Extract the (X, Y) coordinate from the center of the cell holding the provided text.  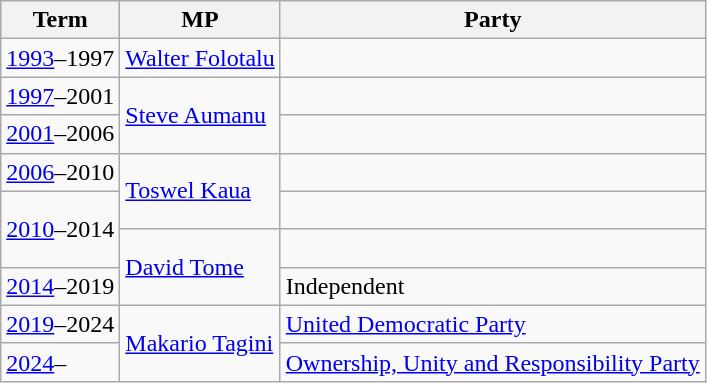
Party (492, 20)
1993–1997 (60, 58)
MP (200, 20)
1997–2001 (60, 96)
David Tome (200, 267)
Makario Tagini (200, 343)
Walter Folotalu (200, 58)
2010–2014 (60, 229)
Steve Aumanu (200, 115)
Ownership, Unity and Responsibility Party (492, 362)
2019–2024 (60, 324)
2006–2010 (60, 172)
Independent (492, 286)
2024– (60, 362)
Term (60, 20)
Toswel Kaua (200, 191)
United Democratic Party (492, 324)
2001–2006 (60, 134)
2014–2019 (60, 286)
